Scan for the cell matching the given text and deliver its (X, Y) coordinate at center. 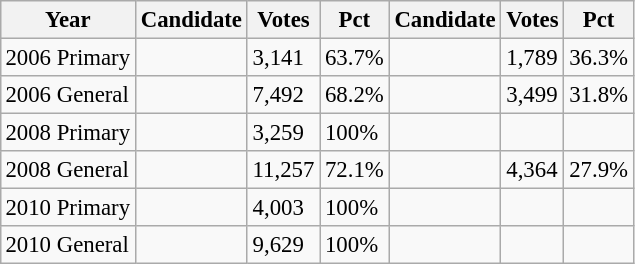
27.9% (598, 170)
2008 Primary (68, 133)
72.1% (354, 170)
2010 General (68, 245)
3,259 (283, 133)
9,629 (283, 245)
11,257 (283, 170)
3,141 (283, 57)
2010 Primary (68, 208)
68.2% (354, 95)
2006 Primary (68, 57)
63.7% (354, 57)
3,499 (532, 95)
4,003 (283, 208)
4,364 (532, 170)
2008 General (68, 170)
Year (68, 20)
7,492 (283, 95)
1,789 (532, 57)
31.8% (598, 95)
2006 General (68, 95)
36.3% (598, 57)
